Pinpoint the cell where the given text exists, returning its [X, Y] midpoint coordinate. 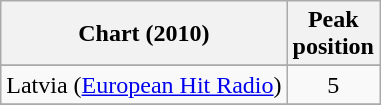
Latvia (European Hit Radio) [144, 85]
Peakposition [333, 34]
Chart (2010) [144, 34]
5 [333, 85]
